Extract the (x, y) coordinate from the center of the cell holding the provided text.  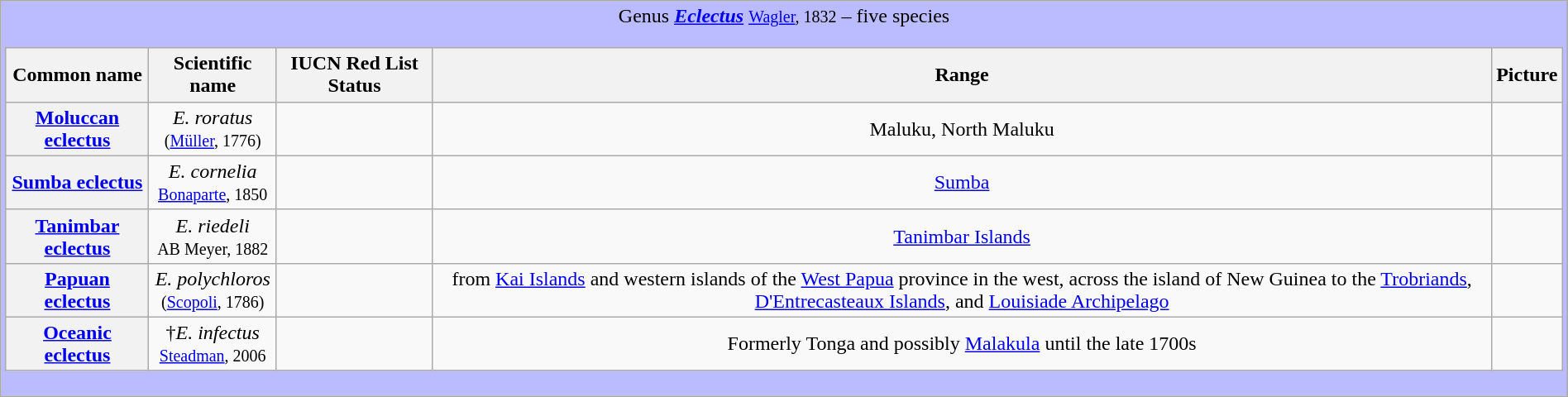
IUCN Red List Status (354, 74)
Common name (78, 74)
Picture (1527, 74)
Oceanic eclectus (78, 344)
Papuan eclectus (78, 289)
†E. infectus Steadman, 2006 (213, 344)
E. polychloros (Scopoli, 1786) (213, 289)
Moluccan eclectus (78, 129)
Formerly Tonga and possibly Malakula until the late 1700s (963, 344)
Sumba (963, 182)
Sumba eclectus (78, 182)
Scientific name (213, 74)
E. riedeli AB Meyer, 1882 (213, 237)
Maluku, North Maluku (963, 129)
Range (963, 74)
Tanimbar eclectus (78, 237)
E. roratus (Müller, 1776) (213, 129)
Tanimbar Islands (963, 237)
E. cornelia Bonaparte, 1850 (213, 182)
